Determine the [x, y] coordinate at the center of the cell enclosing the given text.  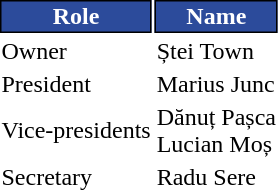
Role [76, 16]
Owner [76, 51]
President [76, 84]
Ștei Town [216, 51]
Dănuț Pașca Lucian Moș [216, 130]
Marius Junc [216, 84]
Vice-presidents [76, 130]
Name [216, 16]
